Return [X, Y] of the center of cell containing provided text 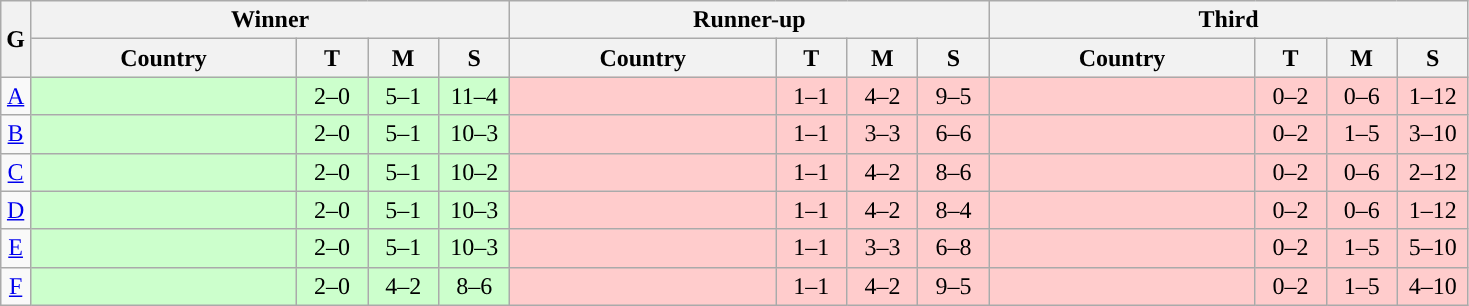
E [16, 248]
Winner [270, 20]
11–4 [474, 96]
8–4 [954, 210]
4–10 [1432, 286]
A [16, 96]
Third [1228, 20]
Runner-up [750, 20]
D [16, 210]
F [16, 286]
B [16, 134]
10–2 [474, 172]
3–10 [1432, 134]
6–8 [954, 248]
G [16, 39]
C [16, 172]
2–12 [1432, 172]
5–10 [1432, 248]
6–6 [954, 134]
